Search for the cell housing the specified text and yield its [X, Y] center coordinate. 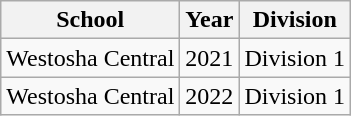
2021 [210, 58]
School [90, 20]
2022 [210, 96]
Year [210, 20]
Division [295, 20]
